Return the (x, y) coordinate for the center point of the cell that contains the specified text.  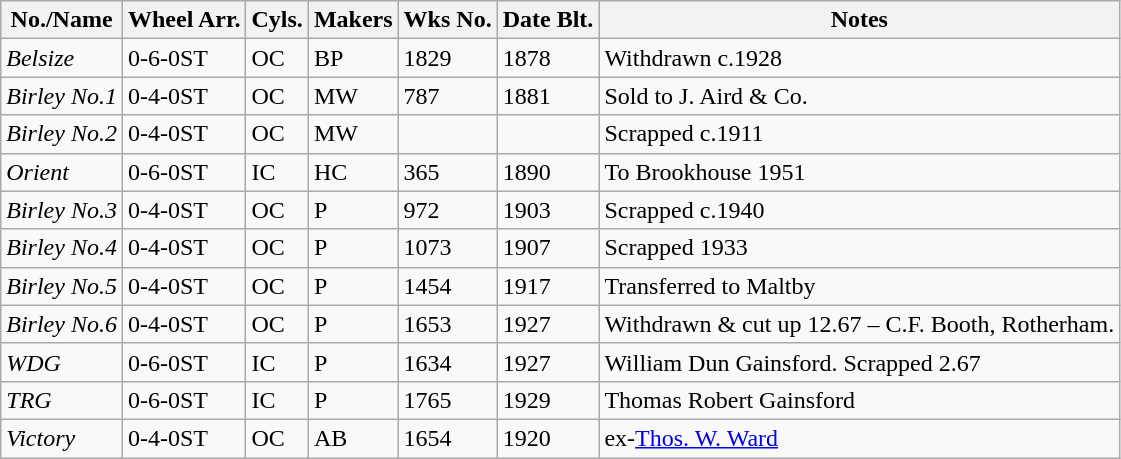
Cyls. (277, 20)
To Brookhouse 1951 (860, 172)
Withdrawn & cut up 12.67 – C.F. Booth, Rotherham. (860, 324)
Thomas Robert Gainsford (860, 400)
Scrapped c.1911 (860, 134)
Wks No. (448, 20)
365 (448, 172)
1917 (548, 286)
Birley No.4 (62, 248)
Scrapped c.1940 (860, 210)
Date Blt. (548, 20)
1829 (448, 58)
1907 (548, 248)
1881 (548, 96)
Birley No.2 (62, 134)
Makers (353, 20)
1073 (448, 248)
1634 (448, 362)
787 (448, 96)
Belsize (62, 58)
Victory (62, 438)
1454 (448, 286)
1878 (548, 58)
Birley No.3 (62, 210)
ex-Thos. W. Ward (860, 438)
1653 (448, 324)
BP (353, 58)
William Dun Gainsford. Scrapped 2.67 (860, 362)
972 (448, 210)
1903 (548, 210)
Sold to J. Aird & Co. (860, 96)
Birley No.5 (62, 286)
Notes (860, 20)
1929 (548, 400)
1654 (448, 438)
HC (353, 172)
1890 (548, 172)
Birley No.6 (62, 324)
AB (353, 438)
1920 (548, 438)
Wheel Arr. (184, 20)
Orient (62, 172)
No./Name (62, 20)
Transferred to Maltby (860, 286)
Scrapped 1933 (860, 248)
Birley No.1 (62, 96)
Withdrawn c.1928 (860, 58)
WDG (62, 362)
TRG (62, 400)
1765 (448, 400)
